Detect which cell encompasses the target text, then output its [x, y] center coordinate. 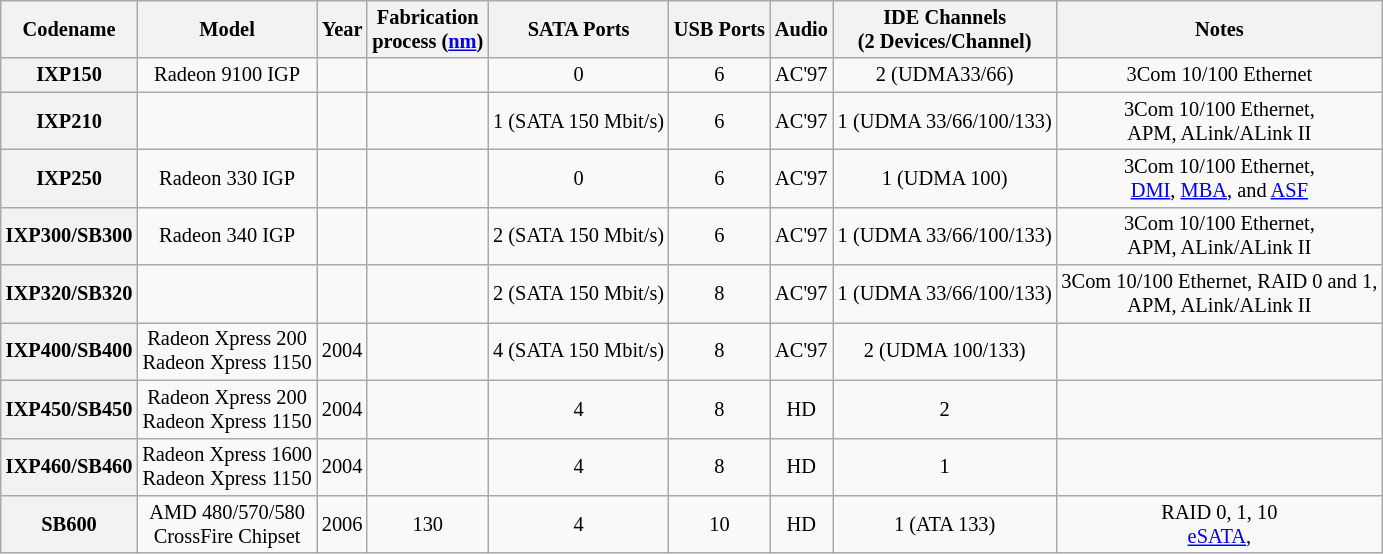
IXP460/SB460 [70, 467]
2 (UDMA33/66) [945, 75]
IXP150 [70, 75]
Year [342, 29]
IXP450/SB450 [70, 409]
IXP320/SB320 [70, 294]
2 (UDMA 100/133) [945, 351]
3Com 10/100 Ethernet [1220, 75]
IXP250 [70, 178]
IXP210 [70, 121]
2 [945, 409]
Model [227, 29]
SB600 [70, 524]
Fabricationprocess (nm) [428, 29]
3Com 10/100 Ethernet, DMI, MBA, and ASF [1220, 178]
4 (SATA 150 Mbit/s) [578, 351]
Radeon 330 IGP [227, 178]
Codename [70, 29]
1 (SATA 150 Mbit/s) [578, 121]
1 (UDMA 100) [945, 178]
3Com 10/100 Ethernet, RAID 0 and 1, APM, ALink/ALink II [1220, 294]
1 [945, 467]
2006 [342, 524]
SATA Ports [578, 29]
Radeon 340 IGP [227, 236]
1 (ATA 133) [945, 524]
IDE Channels(2 Devices/Channel) [945, 29]
Notes [1220, 29]
10 [720, 524]
130 [428, 524]
Radeon Xpress 1600Radeon Xpress 1150 [227, 467]
RAID 0, 1, 10eSATA, [1220, 524]
IXP400/SB400 [70, 351]
Audio [802, 29]
USB Ports [720, 29]
Radeon 9100 IGP [227, 75]
AMD 480/570/580 CrossFire Chipset [227, 524]
IXP300/SB300 [70, 236]
